Determine the (X, Y) coordinate at the center of the cell enclosing the given text.  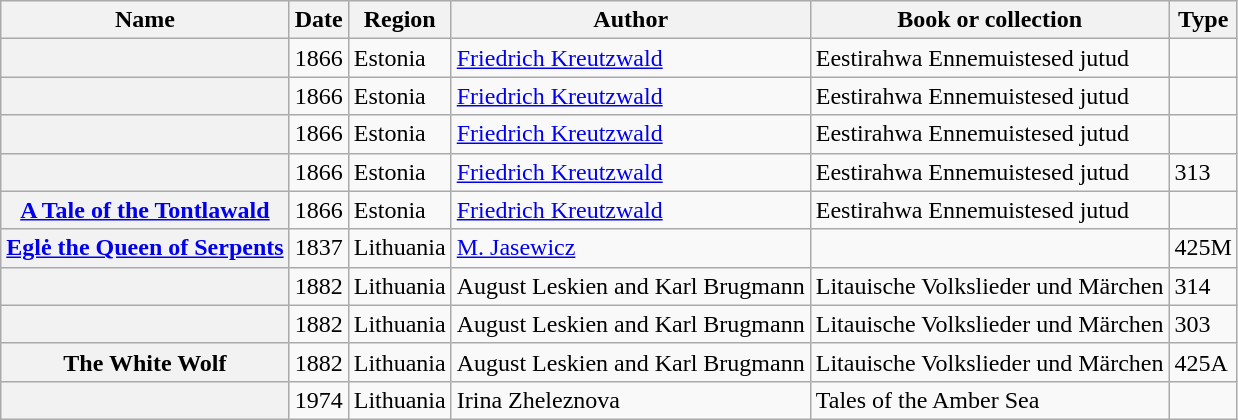
Name (145, 20)
314 (1203, 286)
A Tale of the Tontlawald (145, 210)
Author (630, 20)
Book or collection (990, 20)
313 (1203, 172)
Irina Zheleznova (630, 400)
Region (400, 20)
Eglė the Queen of Serpents (145, 248)
Type (1203, 20)
303 (1203, 324)
1974 (318, 400)
The White Wolf (145, 362)
425A (1203, 362)
1837 (318, 248)
Tales of the Amber Sea (990, 400)
425M (1203, 248)
Date (318, 20)
M. Jasewicz (630, 248)
